Extract the [x, y] coordinate from the center of the cell holding the provided text.  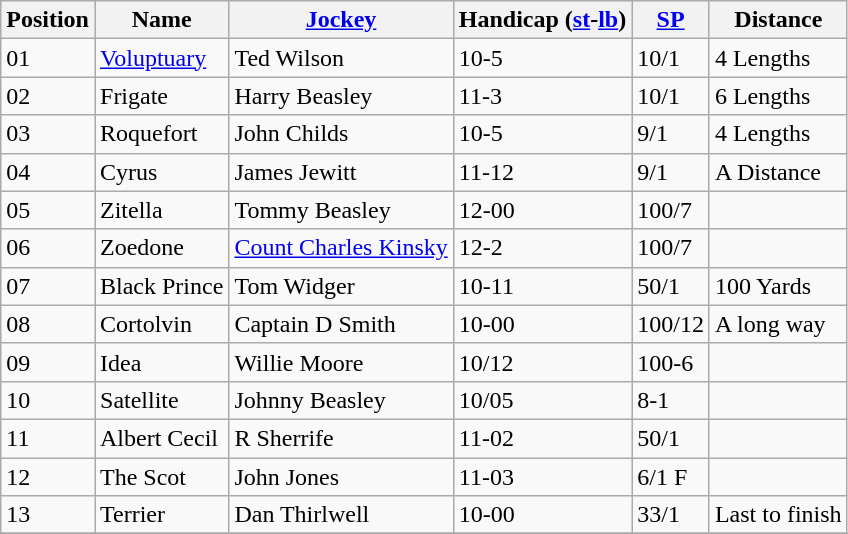
33/1 [671, 515]
11-3 [542, 96]
Willie Moore [341, 362]
09 [48, 362]
100/12 [671, 324]
John Jones [341, 477]
11 [48, 438]
08 [48, 324]
James Jewitt [341, 172]
13 [48, 515]
11-03 [542, 477]
12-2 [542, 248]
10/12 [542, 362]
12-00 [542, 210]
Captain D Smith [341, 324]
Satellite [161, 400]
Harry Beasley [341, 96]
04 [48, 172]
6 Lengths [778, 96]
8-1 [671, 400]
03 [48, 134]
Albert Cecil [161, 438]
Zitella [161, 210]
Cortolvin [161, 324]
Frigate [161, 96]
A long way [778, 324]
100-6 [671, 362]
Roquefort [161, 134]
Zoedone [161, 248]
SP [671, 20]
Distance [778, 20]
Last to finish [778, 515]
07 [48, 286]
The Scot [161, 477]
John Childs [341, 134]
01 [48, 58]
Handicap (st-lb) [542, 20]
05 [48, 210]
Name [161, 20]
11-02 [542, 438]
100 Yards [778, 286]
Idea [161, 362]
Cyrus [161, 172]
Johnny Beasley [341, 400]
Jockey [341, 20]
Voluptuary [161, 58]
Position [48, 20]
A Distance [778, 172]
10-11 [542, 286]
12 [48, 477]
06 [48, 248]
11-12 [542, 172]
Tommy Beasley [341, 210]
Terrier [161, 515]
R Sherrife [341, 438]
Black Prince [161, 286]
Tom Widger [341, 286]
10 [48, 400]
Dan Thirlwell [341, 515]
Ted Wilson [341, 58]
10/05 [542, 400]
Count Charles Kinsky [341, 248]
6/1 F [671, 477]
02 [48, 96]
